Return the [x, y] coordinate for the center point of the cell that contains the specified text.  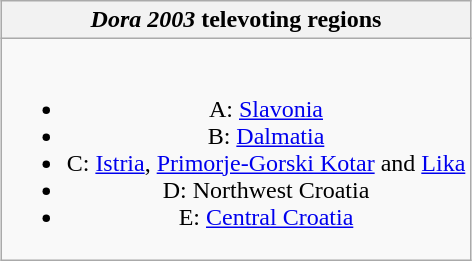
Dora 2003 televoting regions [236, 20]
A: SlavoniaB: DalmatiaC: Istria, Primorje-Gorski Kotar and LikaD: Northwest CroatiaE: Central Croatia [236, 150]
